Return [x, y] of the center of cell containing provided text 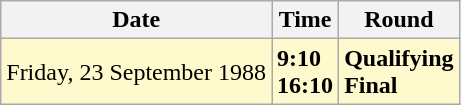
Date [136, 20]
Round [399, 20]
9:1016:10 [306, 72]
Friday, 23 September 1988 [136, 72]
Time [306, 20]
QualifyingFinal [399, 72]
